Provide the [X, Y] coordinate of the cell's center where the given text is located.  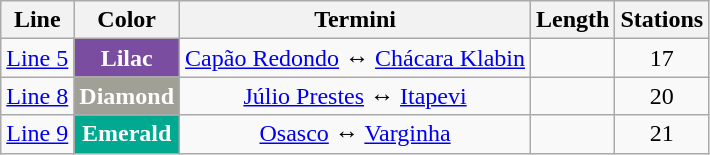
Júlio Prestes ↔ Itapevi [356, 96]
Line 9 [38, 134]
20 [662, 96]
Line [38, 20]
Length [573, 20]
17 [662, 58]
Emerald [127, 134]
Color [127, 20]
Osasco ↔ Varginha [356, 134]
Line 8 [38, 96]
Diamond [127, 96]
Termini [356, 20]
21 [662, 134]
Stations [662, 20]
Line 5 [38, 58]
Capão Redondo ↔ Chácara Klabin [356, 58]
Lilac [127, 58]
